For the text-containing cell, return its midpoint in (X, Y) coordinate format. 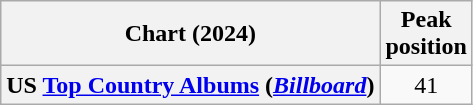
Chart (2024) (190, 34)
Peakposition (426, 34)
US Top Country Albums (Billboard) (190, 85)
41 (426, 85)
